From the cell containing the given text, extract its center point as (x, y) coordinate. 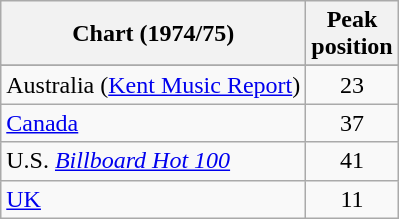
Peakposition (352, 34)
11 (352, 199)
UK (154, 199)
41 (352, 161)
Australia (Kent Music Report) (154, 85)
23 (352, 85)
U.S. Billboard Hot 100 (154, 161)
Canada (154, 123)
37 (352, 123)
Chart (1974/75) (154, 34)
